Locate the cell with the specified text and output its (X, Y) center coordinate. 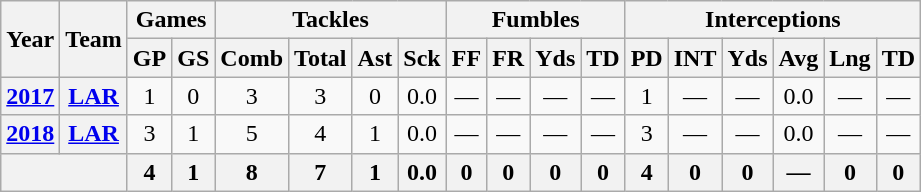
Interceptions (772, 20)
Games (170, 20)
Tackles (330, 20)
FF (466, 58)
Fumbles (536, 20)
GS (194, 58)
FR (508, 58)
Team (94, 39)
7 (321, 172)
Avg (798, 58)
2017 (30, 96)
Total (321, 58)
INT (695, 58)
Lng (850, 58)
2018 (30, 134)
PD (646, 58)
Year (30, 39)
GP (149, 58)
Ast (375, 58)
8 (252, 172)
5 (252, 134)
Sck (422, 58)
Comb (252, 58)
